Identify which cell holds the provided text, then report its (X, Y) central coordinate. 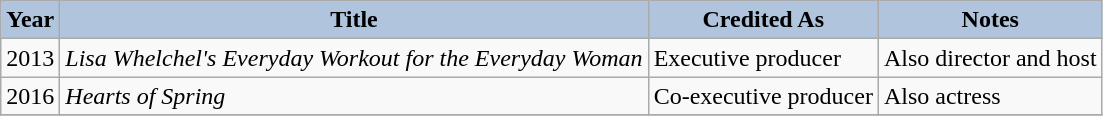
Credited As (763, 20)
Co-executive producer (763, 96)
Also actress (990, 96)
Title (354, 20)
2013 (30, 58)
Hearts of Spring (354, 96)
Year (30, 20)
2016 (30, 96)
Lisa Whelchel's Everyday Workout for the Everyday Woman (354, 58)
Notes (990, 20)
Executive producer (763, 58)
Also director and host (990, 58)
